Return the (X, Y) coordinate for the center point of the cell that contains the specified text.  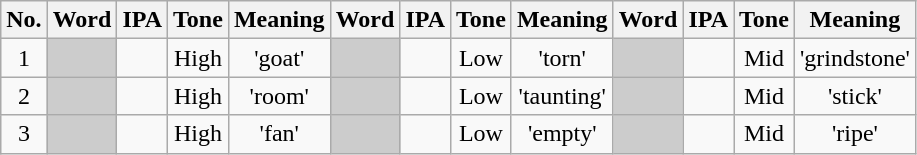
'taunting' (562, 96)
'fan' (279, 134)
1 (24, 58)
'stick' (854, 96)
'grindstone' (854, 58)
2 (24, 96)
'goat' (279, 58)
'empty' (562, 134)
No. (24, 20)
'ripe' (854, 134)
'room' (279, 96)
'torn' (562, 58)
3 (24, 134)
